Find where the given text appears and provide that cell's center as [X, Y] coordinate. 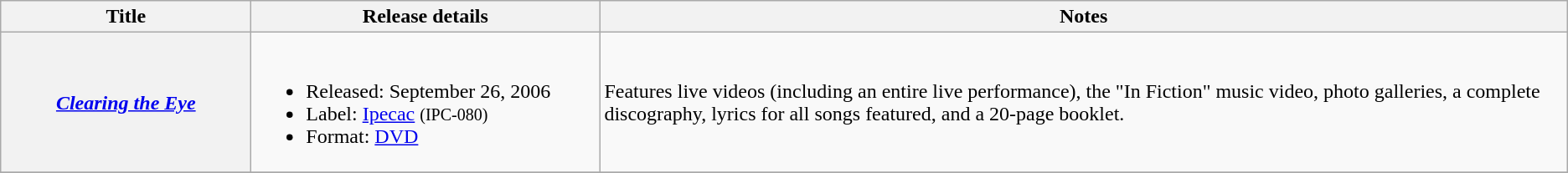
Release details [426, 17]
Released: September 26, 2006Label: Ipecac (IPC-080)Format: DVD [426, 102]
Title [126, 17]
Clearing the Eye [126, 102]
Notes [1084, 17]
